Find where the given text appears and provide that cell's center as [x, y] coordinate. 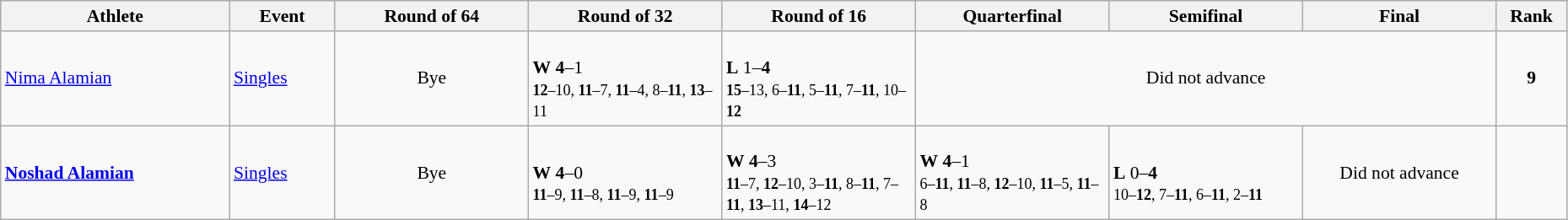
Round of 16 [818, 16]
L 1–415–13, 6–11, 5–11, 7–11, 10–12 [818, 78]
Quarterfinal [1012, 16]
Event [282, 16]
W 4–16–11, 11–8, 12–10, 11–5, 11–8 [1012, 173]
Round of 64 [432, 16]
W 4–311–7, 12–10, 3–11, 8–11, 7–11, 13–11, 14–12 [818, 173]
W 4–112–10, 11–7, 11–4, 8–11, 13–11 [626, 78]
9 [1532, 78]
Round of 32 [626, 16]
W 4–011–9, 11–8, 11–9, 11–9 [626, 173]
L 0–410–12, 7–11, 6–11, 2–11 [1206, 173]
Athlete [115, 16]
Final [1398, 16]
Rank [1532, 16]
Semifinal [1206, 16]
Nima Alamian [115, 78]
Noshad Alamian [115, 173]
